Capture the cell that displays the provided text and extract its [X, Y] central coordinate. 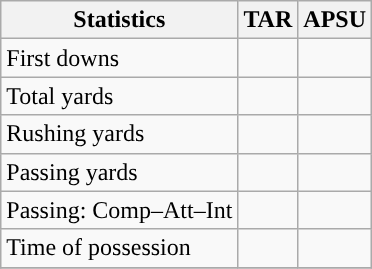
First downs [120, 58]
Passing yards [120, 172]
Total yards [120, 96]
Statistics [120, 20]
TAR [268, 20]
Passing: Comp–Att–Int [120, 210]
Time of possession [120, 248]
APSU [335, 20]
Rushing yards [120, 134]
